Locate the cell with the specified text and output its [x, y] center coordinate. 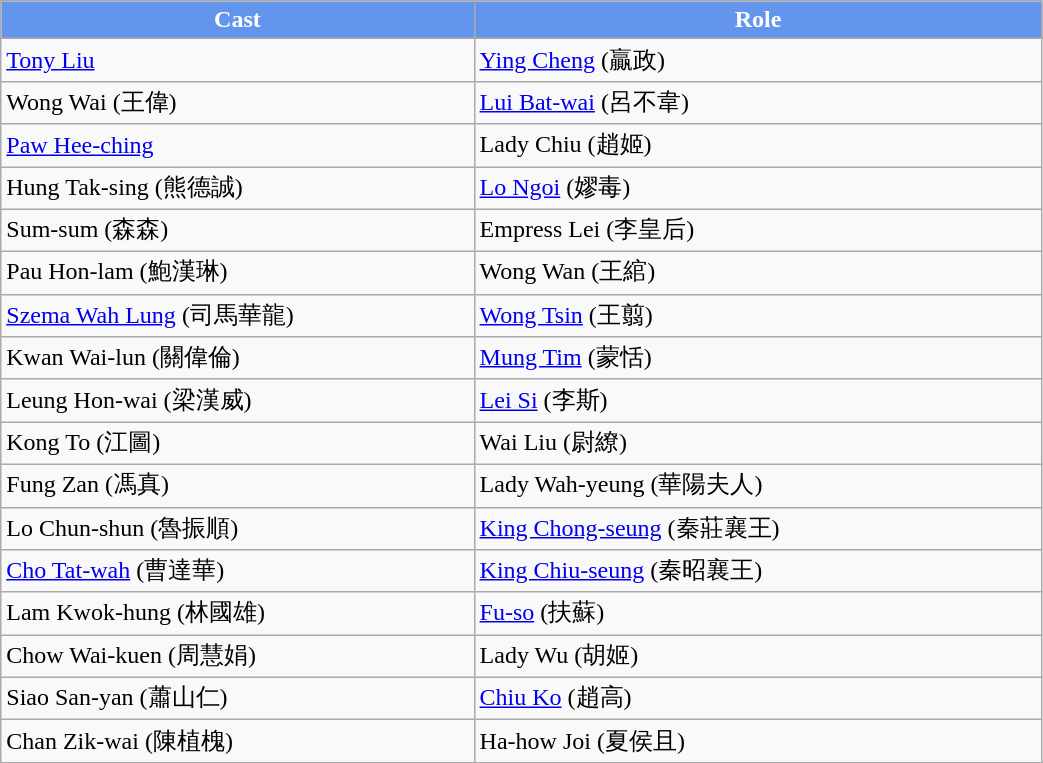
Ying Cheng (贏政) [758, 60]
Hung Tak-sing (熊德誠) [238, 188]
Fung Zan (馮真) [238, 486]
Fu-so (扶蘇) [758, 614]
Cho Tat-wah (曹達華) [238, 572]
Wong Tsin (王翦) [758, 316]
Tony Liu [238, 60]
Szema Wah Lung (司馬華龍) [238, 316]
Lo Chun-shun (魯振順) [238, 528]
Lam Kwok-hung (林國雄) [238, 614]
Paw Hee-ching [238, 146]
Lady Wah-yeung (華陽夫人) [758, 486]
Wong Wai (王偉) [238, 102]
Pau Hon-lam (鮑漢琳) [238, 274]
Empress Lei (李皇后) [758, 230]
Wai Liu (尉繚) [758, 444]
Role [758, 20]
Lui Bat-wai (呂不韋) [758, 102]
Chan Zik-wai (陳植槐) [238, 742]
Kong To (江圖) [238, 444]
King Chong-seung (秦莊襄王) [758, 528]
Ha-how Joi (夏侯且) [758, 742]
Sum-sum (森森) [238, 230]
Leung Hon-wai (梁漢威) [238, 400]
Chow Wai-kuen (周慧娟) [238, 656]
Kwan Wai-lun (關偉倫) [238, 358]
Wong Wan (王綰) [758, 274]
Cast [238, 20]
Lei Si (李斯) [758, 400]
Lady Wu (胡姬) [758, 656]
Siao San-yan (蕭山仁) [238, 698]
Lady Chiu (趙姬) [758, 146]
Lo Ngoi (嫪毒) [758, 188]
Mung Tim (蒙恬) [758, 358]
Chiu Ko (趙高) [758, 698]
King Chiu-seung (秦昭襄王) [758, 572]
